Capture the cell that displays the provided text and extract its [X, Y] central coordinate. 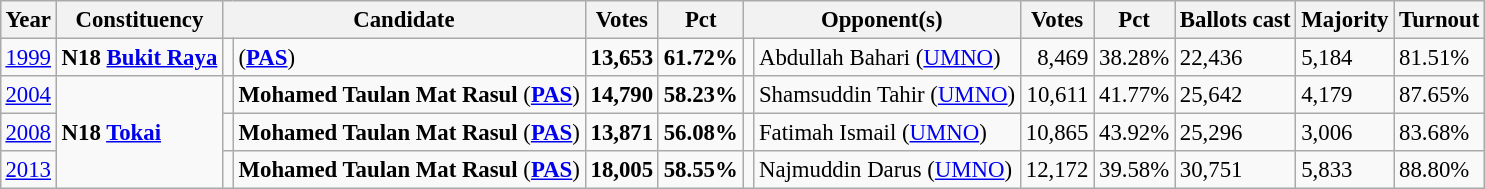
56.08% [700, 133]
58.23% [700, 95]
43.92% [1134, 133]
N18 Bukit Raya [139, 57]
3,006 [1345, 133]
39.58% [1134, 170]
Shamsuddin Tahir (UMNO) [888, 95]
30,751 [1236, 170]
N18 Tokai [139, 132]
Abdullah Bahari (UMNO) [888, 57]
Fatimah Ismail (UMNO) [888, 133]
25,642 [1236, 95]
13,653 [622, 57]
81.51% [1440, 57]
12,172 [1056, 170]
83.68% [1440, 133]
58.55% [700, 170]
5,184 [1345, 57]
25,296 [1236, 133]
10,611 [1056, 95]
1999 [28, 57]
87.65% [1440, 95]
Candidate [404, 20]
41.77% [1134, 95]
61.72% [700, 57]
8,469 [1056, 57]
(PAS) [409, 57]
10,865 [1056, 133]
5,833 [1345, 170]
88.80% [1440, 170]
4,179 [1345, 95]
Majority [1345, 20]
2004 [28, 95]
18,005 [622, 170]
Ballots cast [1236, 20]
2008 [28, 133]
2013 [28, 170]
Najmuddin Darus (UMNO) [888, 170]
22,436 [1236, 57]
Turnout [1440, 20]
Year [28, 20]
13,871 [622, 133]
Opponent(s) [882, 20]
Constituency [139, 20]
14,790 [622, 95]
38.28% [1134, 57]
